Return [X, Y] of the center of cell containing provided text 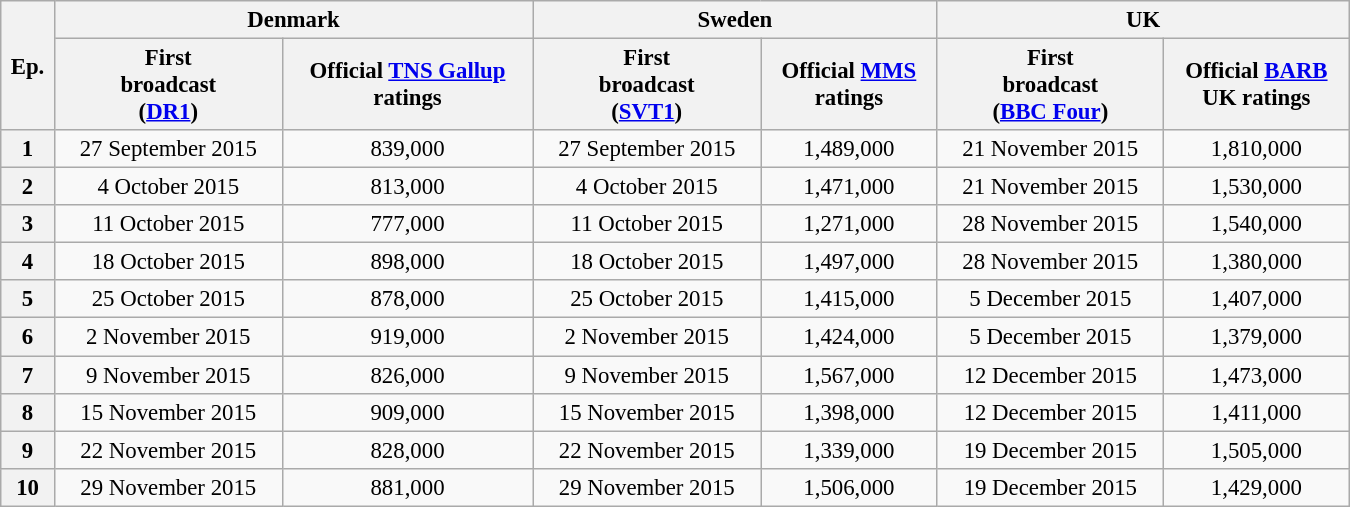
Firstbroadcast(BBC Four) [1050, 85]
Firstbroadcast(SVT1) [647, 85]
9 [28, 450]
Official MMS ratings [849, 85]
4 [28, 262]
1,506,000 [849, 487]
Firstbroadcast(DR1) [168, 85]
1,489,000 [849, 149]
881,000 [408, 487]
826,000 [408, 375]
Ep. [28, 66]
5 [28, 299]
Official TNS Gallupratings [408, 85]
777,000 [408, 224]
1 [28, 149]
6 [28, 337]
UK [1143, 20]
919,000 [408, 337]
2 [28, 187]
1,473,000 [1256, 375]
1,271,000 [849, 224]
1,424,000 [849, 337]
3 [28, 224]
878,000 [408, 299]
1,567,000 [849, 375]
1,411,000 [1256, 412]
1,530,000 [1256, 187]
898,000 [408, 262]
10 [28, 487]
839,000 [408, 149]
1,407,000 [1256, 299]
1,810,000 [1256, 149]
Sweden [735, 20]
1,505,000 [1256, 450]
828,000 [408, 450]
1,380,000 [1256, 262]
1,379,000 [1256, 337]
7 [28, 375]
1,497,000 [849, 262]
1,415,000 [849, 299]
1,398,000 [849, 412]
1,471,000 [849, 187]
1,540,000 [1256, 224]
1,429,000 [1256, 487]
909,000 [408, 412]
813,000 [408, 187]
Official BARB UK ratings [1256, 85]
Denmark [293, 20]
8 [28, 412]
1,339,000 [849, 450]
